Identify which cell holds the provided text, then report its (X, Y) central coordinate. 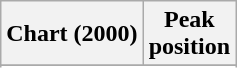
Peakposition (189, 34)
Chart (2000) (72, 34)
